Find where the given text appears and provide that cell's center as [x, y] coordinate. 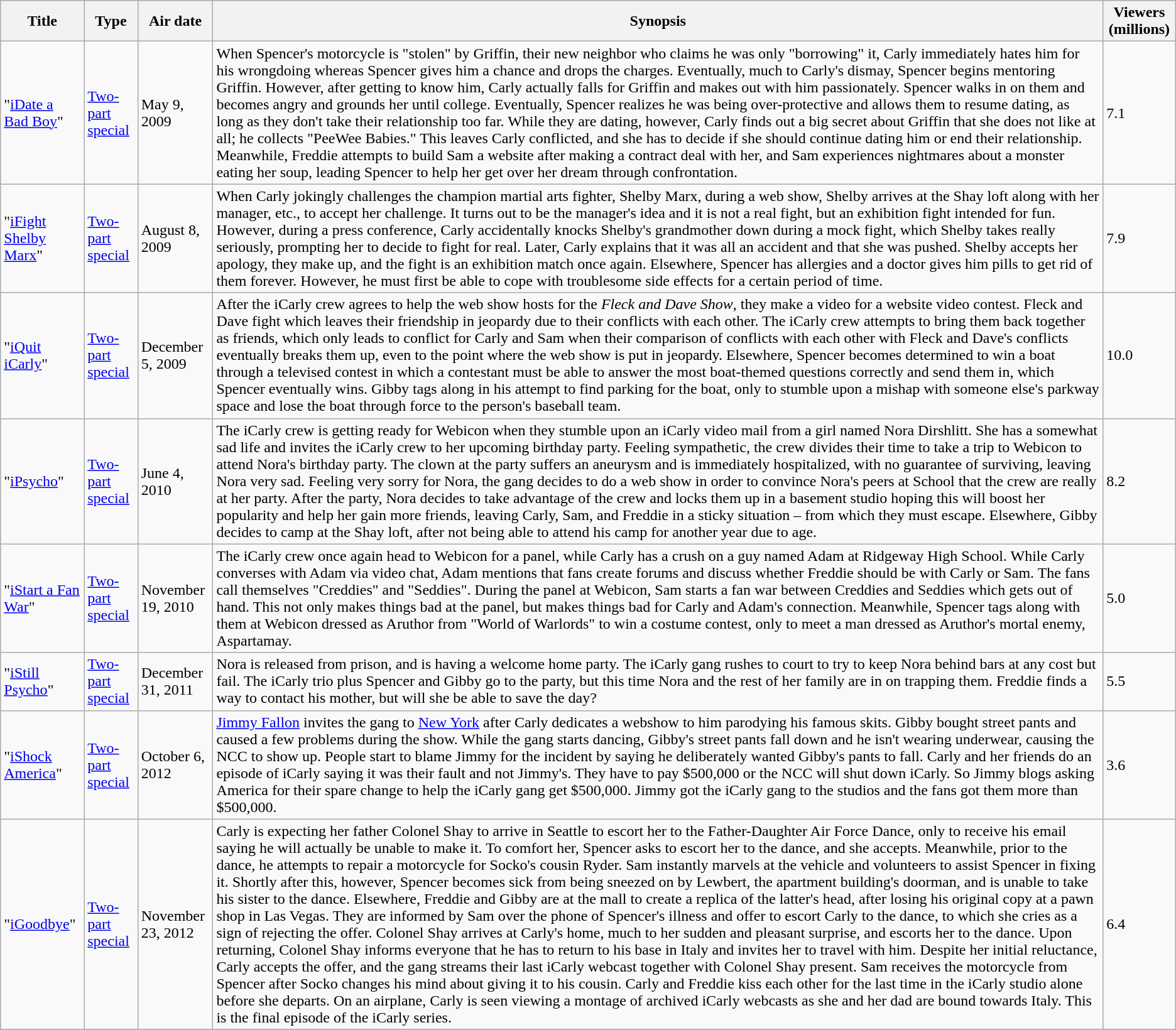
Air date [175, 21]
"iPsycho" [43, 481]
November 23, 2012 [175, 924]
Type [111, 21]
December 5, 2009 [175, 355]
"iStill Psycho" [43, 681]
5.0 [1140, 598]
June 4, 2010 [175, 481]
"iDate a Bad Boy" [43, 113]
"iQuit iCarly" [43, 355]
"iStart a Fan War" [43, 598]
10.0 [1140, 355]
August 8, 2009 [175, 239]
Viewers (millions) [1140, 21]
7.9 [1140, 239]
5.5 [1140, 681]
8.2 [1140, 481]
"iGoodbye" [43, 924]
December 31, 2011 [175, 681]
6.4 [1140, 924]
"iShock America" [43, 765]
Title [43, 21]
3.6 [1140, 765]
7.1 [1140, 113]
Synopsis [658, 21]
November 19, 2010 [175, 598]
October 6, 2012 [175, 765]
"iFight Shelby Marx" [43, 239]
May 9, 2009 [175, 113]
